Identify which cell holds the provided text, then report its (x, y) central coordinate. 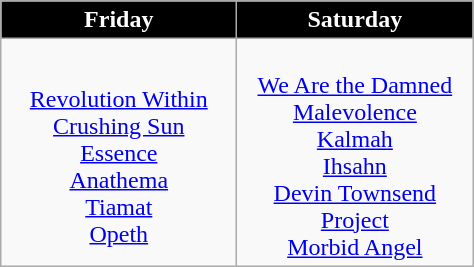
We Are the Damned Malevolence Kalmah Ihsahn Devin Townsend Project Morbid Angel (355, 152)
Saturday (355, 20)
Revolution Within Crushing Sun Essence Anathema Tiamat Opeth (119, 152)
Friday (119, 20)
